Capture the cell that displays the provided text and extract its [x, y] central coordinate. 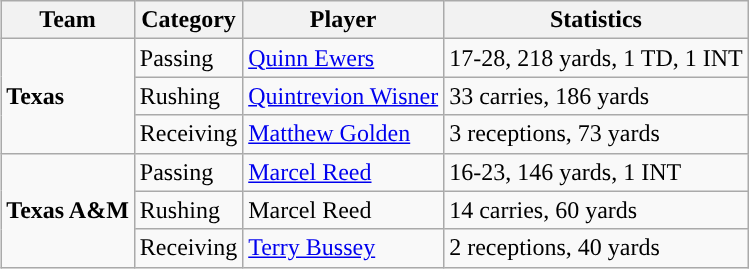
16-23, 146 yards, 1 INT [596, 172]
Texas [68, 96]
Category [188, 20]
3 receptions, 73 yards [596, 134]
Terry Bussey [344, 248]
14 carries, 60 yards [596, 210]
Player [344, 20]
Quinn Ewers [344, 58]
17-28, 218 yards, 1 TD, 1 INT [596, 58]
33 carries, 186 yards [596, 96]
Statistics [596, 20]
2 receptions, 40 yards [596, 248]
Quintrevion Wisner [344, 96]
Texas A&M [68, 210]
Matthew Golden [344, 134]
Team [68, 20]
